Identify which cell holds the provided text, then report its (X, Y) central coordinate. 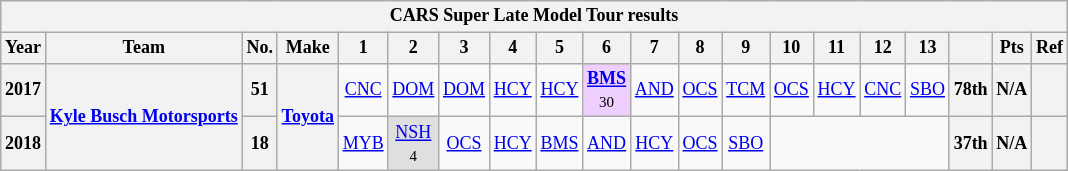
2017 (24, 90)
BMS (560, 144)
10 (792, 48)
2018 (24, 144)
11 (836, 48)
Kyle Busch Motorsports (144, 116)
37th (970, 144)
78th (970, 90)
No. (260, 48)
5 (560, 48)
Ref (1050, 48)
Toyota (308, 116)
4 (512, 48)
9 (746, 48)
1 (363, 48)
Year (24, 48)
MYB (363, 144)
7 (654, 48)
CARS Super Late Model Tour results (534, 16)
18 (260, 144)
NSH4 (414, 144)
Make (308, 48)
Team (144, 48)
8 (700, 48)
3 (464, 48)
12 (883, 48)
2 (414, 48)
51 (260, 90)
TCM (746, 90)
BMS30 (607, 90)
6 (607, 48)
Pts (1012, 48)
13 (928, 48)
